Determine the [x, y] coordinate at the center of the cell enclosing the given text.  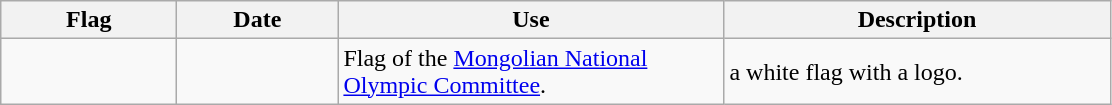
Description [917, 20]
Use [531, 20]
Flag of the Mongolian National Olympic Committee. [531, 72]
a white flag with a logo. [917, 72]
Date [258, 20]
Flag [89, 20]
